Pinpoint the cell where the given text exists, returning its [x, y] midpoint coordinate. 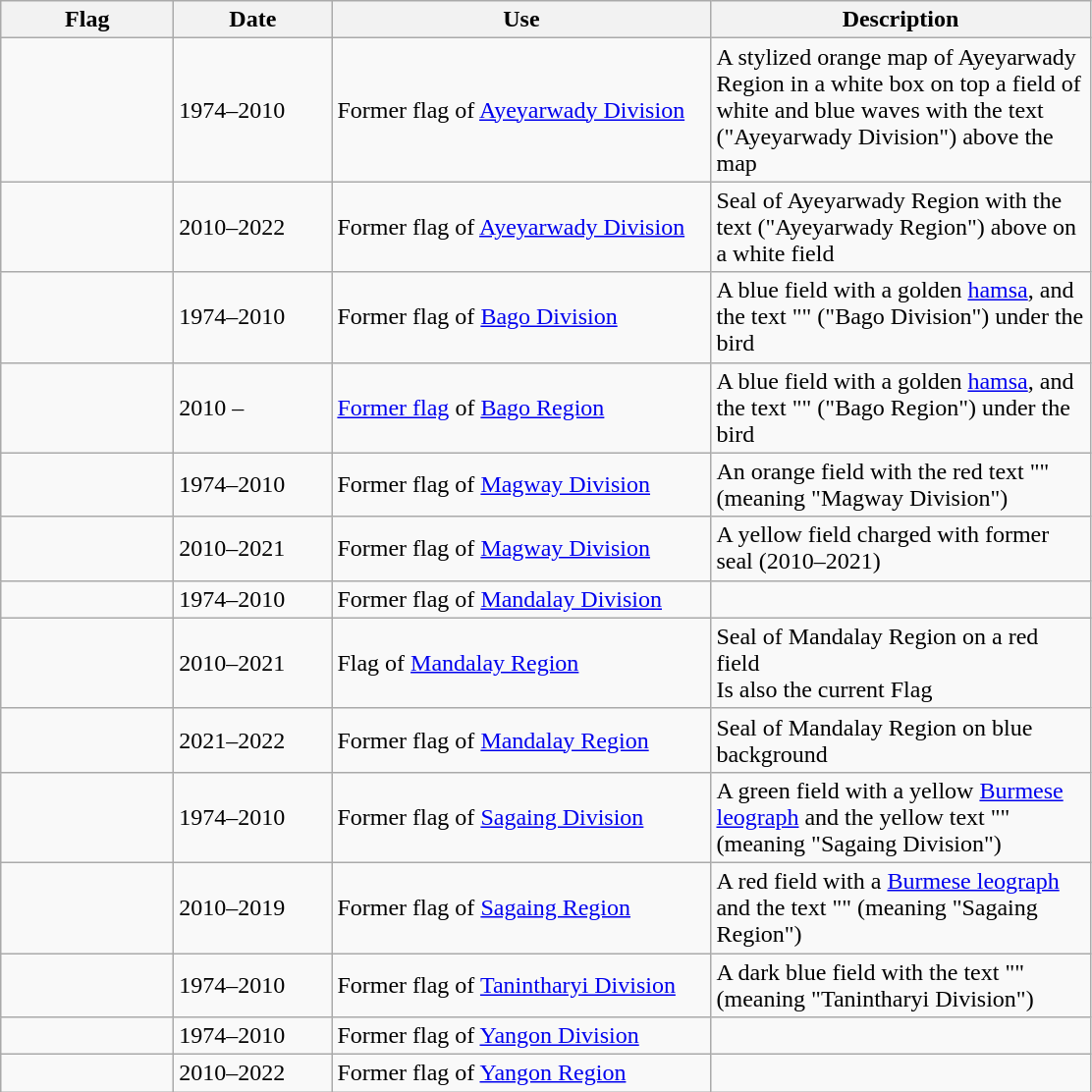
Seal of Mandalay Region on blue background [901, 740]
A green field with a yellow Burmese leograph and the yellow text "" (meaning "Sagaing Division") [901, 817]
Former flag of Bago Division [521, 317]
A stylized orange map of Ayeyarwady Region in a white box on top a field of white and blue waves with the text ("Ayeyarwady Division") above the map [901, 110]
Use [521, 20]
2021–2022 [253, 740]
Seal of Mandalay Region on a red fieldIs also the current Flag [901, 663]
A blue field with a golden hamsa, and the text "" ("Bago Region") under the bird [901, 408]
An orange field with the red text "" (meaning "Magway Division") [901, 485]
Former flag of Mandalay Division [521, 599]
Former flag of Mandalay Region [521, 740]
Flag [87, 20]
Former flag of Yangon Region [521, 1073]
Date [253, 20]
Description [901, 20]
Former flag of Yangon Division [521, 1036]
A blue field with a golden hamsa, and the text "" ("Bago Division") under the bird [901, 317]
Former flag of Sagaing Region [521, 907]
2010–2019 [253, 907]
Former flag of Bago Region [521, 408]
Former flag of Sagaing Division [521, 817]
A dark blue field with the text "" (meaning "Tanintharyi Division") [901, 984]
Seal of Ayeyarwady Region with the text ("Ayeyarwady Region") above on a white field [901, 227]
Former flag of Tanintharyi Division [521, 984]
A yellow field charged with former seal (2010–2021) [901, 548]
Flag of Mandalay Region [521, 663]
2010 – [253, 408]
A red field with a Burmese leograph and the text "" (meaning "Sagaing Region") [901, 907]
